Capture the cell that displays the provided text and extract its [X, Y] central coordinate. 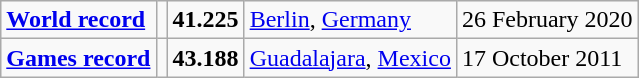
Berlin, Germany [350, 20]
17 October 2011 [547, 58]
41.225 [206, 20]
World record [78, 20]
26 February 2020 [547, 20]
Games record [78, 58]
Guadalajara, Mexico [350, 58]
43.188 [206, 58]
